Find where the given text appears and provide that cell's center as [x, y] coordinate. 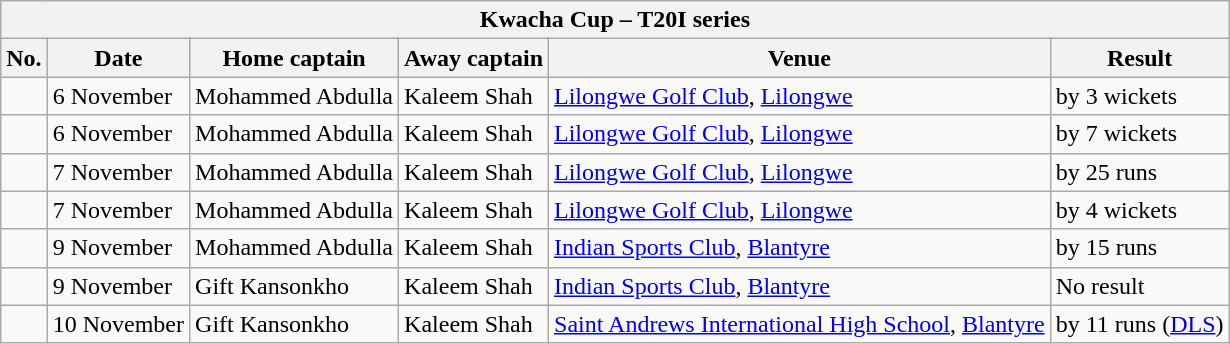
by 7 wickets [1140, 134]
Home captain [294, 58]
No. [24, 58]
by 11 runs (DLS) [1140, 324]
by 15 runs [1140, 248]
by 4 wickets [1140, 210]
10 November [118, 324]
Saint Andrews International High School, Blantyre [800, 324]
No result [1140, 286]
Venue [800, 58]
Kwacha Cup – T20I series [615, 20]
Result [1140, 58]
by 25 runs [1140, 172]
by 3 wickets [1140, 96]
Away captain [474, 58]
Date [118, 58]
